Pinpoint the cell where the given text exists, returning its [X, Y] midpoint coordinate. 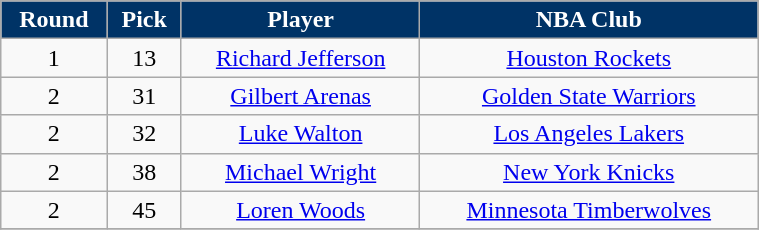
Michael Wright [300, 172]
Pick [144, 20]
1 [54, 58]
38 [144, 172]
Luke Walton [300, 134]
Round [54, 20]
Loren Woods [300, 210]
Golden State Warriors [589, 96]
Los Angeles Lakers [589, 134]
13 [144, 58]
NBA Club [589, 20]
Gilbert Arenas [300, 96]
Player [300, 20]
31 [144, 96]
Minnesota Timberwolves [589, 210]
Houston Rockets [589, 58]
32 [144, 134]
45 [144, 210]
New York Knicks [589, 172]
Richard Jefferson [300, 58]
